Pinpoint the cell where the given text exists, returning its (X, Y) midpoint coordinate. 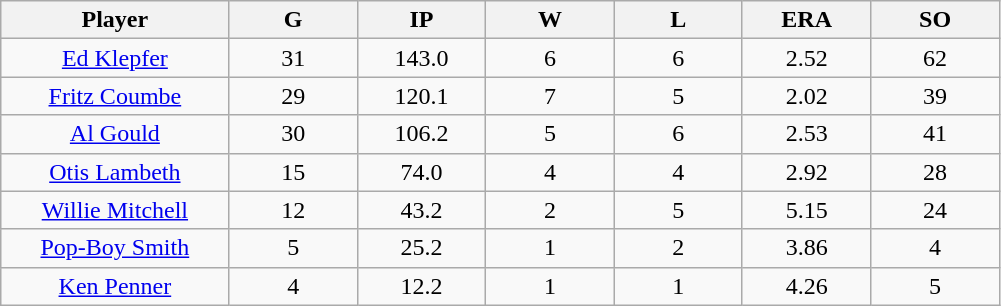
31 (293, 58)
SO (936, 20)
15 (293, 172)
Fritz Coumbe (115, 96)
29 (293, 96)
2.02 (806, 96)
ERA (806, 20)
Ken Penner (115, 286)
25.2 (421, 248)
12.2 (421, 286)
7 (550, 96)
74.0 (421, 172)
39 (936, 96)
Pop-Boy Smith (115, 248)
24 (936, 210)
IP (421, 20)
143.0 (421, 58)
Otis Lambeth (115, 172)
43.2 (421, 210)
2.53 (806, 134)
Ed Klepfer (115, 58)
4.26 (806, 286)
2.92 (806, 172)
28 (936, 172)
2.52 (806, 58)
3.86 (806, 248)
W (550, 20)
Player (115, 20)
G (293, 20)
5.15 (806, 210)
12 (293, 210)
120.1 (421, 96)
62 (936, 58)
41 (936, 134)
L (678, 20)
Al Gould (115, 134)
30 (293, 134)
Willie Mitchell (115, 210)
106.2 (421, 134)
